Detect which cell encompasses the target text, then output its (X, Y) center coordinate. 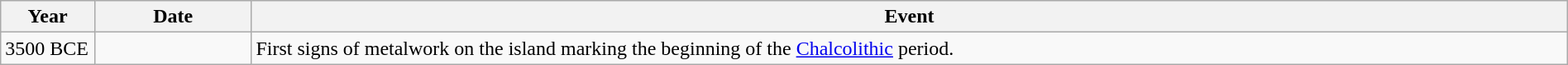
Year (48, 17)
Date (172, 17)
Event (910, 17)
First signs of metalwork on the island marking the beginning of the Chalcolithic period. (910, 48)
3500 BCE (48, 48)
